Find where the given text appears and provide that cell's center as (x, y) coordinate. 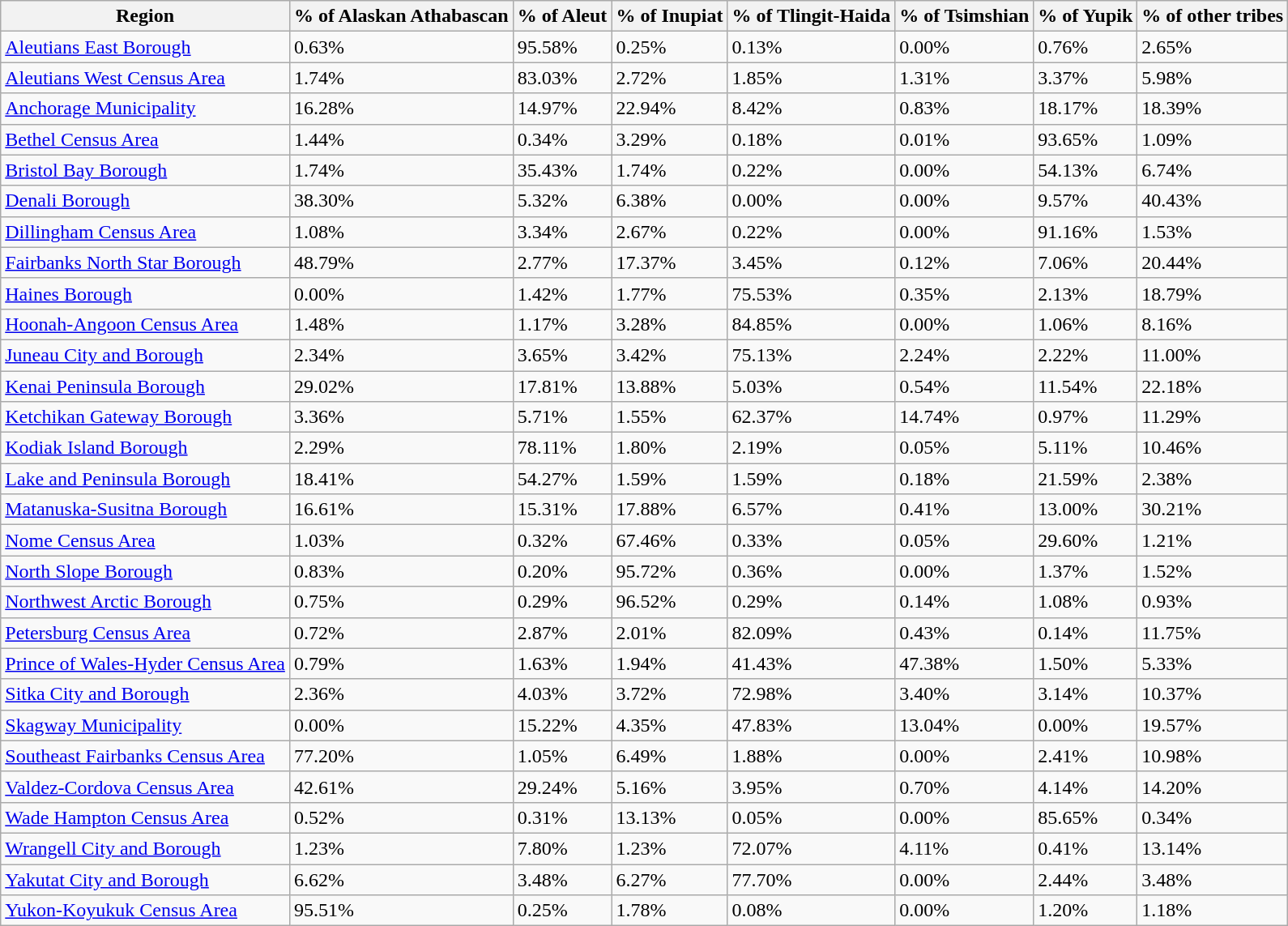
0.79% (401, 664)
1.31% (964, 78)
82.09% (812, 633)
1.63% (562, 664)
17.88% (669, 510)
1.50% (1085, 664)
16.28% (401, 109)
4.35% (669, 725)
Hoonah-Angoon Census Area (146, 324)
5.33% (1213, 664)
47.38% (964, 664)
Valdez-Cordova Census Area (146, 787)
0.35% (964, 293)
72.07% (812, 848)
6.27% (669, 879)
% of Alaskan Athabascan (401, 16)
1.85% (812, 78)
0.13% (812, 47)
2.38% (1213, 479)
Anchorage Municipality (146, 109)
14.97% (562, 109)
2.24% (964, 355)
5.03% (812, 386)
Wrangell City and Borough (146, 848)
7.80% (562, 848)
% of Yupik (1085, 16)
3.29% (669, 139)
5.16% (669, 787)
62.37% (812, 417)
1.05% (562, 756)
0.63% (401, 47)
1.42% (562, 293)
14.74% (964, 417)
40.43% (1213, 201)
29.02% (401, 386)
21.59% (1085, 479)
Bethel Census Area (146, 139)
3.45% (812, 262)
13.13% (669, 817)
10.98% (1213, 756)
54.27% (562, 479)
47.83% (812, 725)
% of other tribes (1213, 16)
29.24% (562, 787)
1.77% (669, 293)
2.01% (669, 633)
38.30% (401, 201)
8.16% (1213, 324)
3.42% (669, 355)
14.20% (1213, 787)
18.79% (1213, 293)
0.97% (1085, 417)
29.60% (1085, 540)
1.20% (1085, 911)
Aleutians East Borough (146, 47)
3.37% (1085, 78)
42.61% (401, 787)
2.87% (562, 633)
Kenai Peninsula Borough (146, 386)
2.34% (401, 355)
Juneau City and Borough (146, 355)
11.29% (1213, 417)
85.65% (1085, 817)
9.57% (1085, 201)
16.61% (401, 510)
3.65% (562, 355)
1.18% (1213, 911)
0.93% (1213, 602)
0.33% (812, 540)
1.88% (812, 756)
Yukon-Koyukuk Census Area (146, 911)
93.65% (1085, 139)
0.43% (964, 633)
1.48% (401, 324)
18.39% (1213, 109)
% of Aleut (562, 16)
Southeast Fairbanks Census Area (146, 756)
13.88% (669, 386)
Haines Borough (146, 293)
Fairbanks North Star Borough (146, 262)
3.28% (669, 324)
6.38% (669, 201)
1.37% (1085, 571)
77.70% (812, 879)
3.72% (669, 694)
Northwest Arctic Borough (146, 602)
10.37% (1213, 694)
Sitka City and Borough (146, 694)
4.03% (562, 694)
1.53% (1213, 232)
2.44% (1085, 879)
Nome Census Area (146, 540)
83.03% (562, 78)
17.81% (562, 386)
Yakutat City and Borough (146, 879)
Prince of Wales-Hyder Census Area (146, 664)
1.52% (1213, 571)
1.44% (401, 139)
1.09% (1213, 139)
1.17% (562, 324)
Ketchikan Gateway Borough (146, 417)
0.76% (1085, 47)
0.20% (562, 571)
15.31% (562, 510)
96.52% (669, 602)
67.46% (669, 540)
Matanuska-Susitna Borough (146, 510)
2.72% (669, 78)
95.58% (562, 47)
13.14% (1213, 848)
Bristol Bay Borough (146, 170)
Lake and Peninsula Borough (146, 479)
18.41% (401, 479)
11.54% (1085, 386)
0.72% (401, 633)
17.37% (669, 262)
0.52% (401, 817)
8.42% (812, 109)
2.36% (401, 694)
6.57% (812, 510)
2.13% (1085, 293)
0.08% (812, 911)
13.00% (1085, 510)
Wade Hampton Census Area (146, 817)
2.41% (1085, 756)
95.72% (669, 571)
1.06% (1085, 324)
2.29% (401, 448)
15.22% (562, 725)
4.11% (964, 848)
6.62% (401, 879)
3.95% (812, 787)
North Slope Borough (146, 571)
11.00% (1213, 355)
30.21% (1213, 510)
% of Inupiat (669, 16)
0.32% (562, 540)
% of Tlingit-Haida (812, 16)
0.12% (964, 262)
84.85% (812, 324)
18.17% (1085, 109)
0.70% (964, 787)
4.14% (1085, 787)
1.80% (669, 448)
7.06% (1085, 262)
2.77% (562, 262)
2.67% (669, 232)
1.03% (401, 540)
75.13% (812, 355)
48.79% (401, 262)
Dillingham Census Area (146, 232)
72.98% (812, 694)
35.43% (562, 170)
20.44% (1213, 262)
2.22% (1085, 355)
19.57% (1213, 725)
0.36% (812, 571)
Aleutians West Census Area (146, 78)
10.46% (1213, 448)
6.49% (669, 756)
Kodiak Island Borough (146, 448)
0.75% (401, 602)
1.55% (669, 417)
1.94% (669, 664)
Petersburg Census Area (146, 633)
54.13% (1085, 170)
5.11% (1085, 448)
Region (146, 16)
2.65% (1213, 47)
2.19% (812, 448)
75.53% (812, 293)
41.43% (812, 664)
1.78% (669, 911)
% of Tsimshian (964, 16)
22.94% (669, 109)
3.36% (401, 417)
0.01% (964, 139)
5.32% (562, 201)
5.71% (562, 417)
78.11% (562, 448)
77.20% (401, 756)
1.21% (1213, 540)
0.31% (562, 817)
11.75% (1213, 633)
3.34% (562, 232)
3.14% (1085, 694)
0.54% (964, 386)
95.51% (401, 911)
3.40% (964, 694)
22.18% (1213, 386)
Denali Borough (146, 201)
13.04% (964, 725)
91.16% (1085, 232)
6.74% (1213, 170)
5.98% (1213, 78)
Skagway Municipality (146, 725)
